Scan for the cell matching the given text and deliver its (X, Y) coordinate at center. 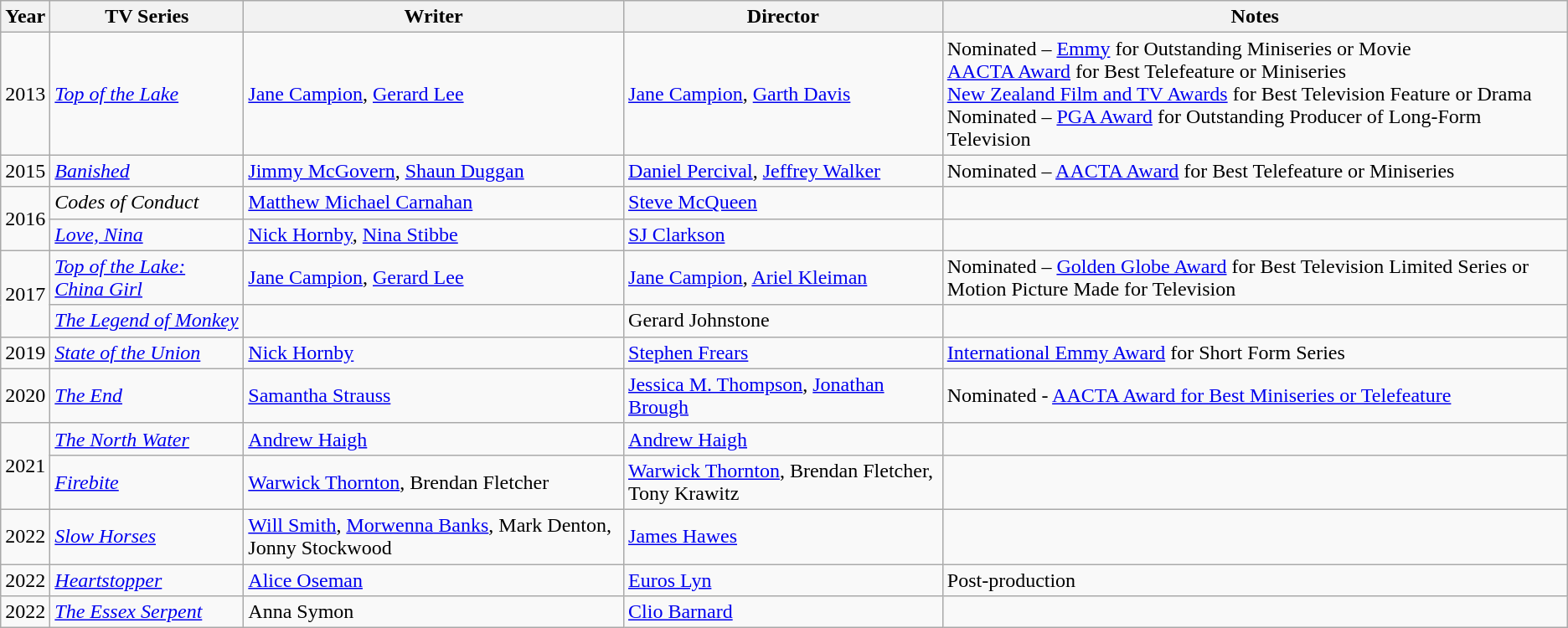
Director (784, 17)
Will Smith, Morwenna Banks, Mark Denton, Jonny Stockwood (434, 536)
2020 (25, 395)
Banished (147, 171)
The North Water (147, 439)
Slow Horses (147, 536)
SJ Clarkson (784, 234)
Stephen Frears (784, 353)
Anna Symon (434, 612)
Matthew Michael Carnahan (434, 203)
Warwick Thornton, Brendan Fletcher (434, 482)
Daniel Percival, Jeffrey Walker (784, 171)
Nominated - AACTA Award for Best Miniseries or Telefeature (1255, 395)
2021 (25, 466)
Jimmy McGovern, Shaun Duggan (434, 171)
2013 (25, 94)
State of the Union (147, 353)
Nick Hornby, Nina Stibbe (434, 234)
Notes (1255, 17)
Nominated – AACTA Award for Best Telefeature or Miniseries (1255, 171)
Post-production (1255, 580)
Steve McQueen (784, 203)
Writer (434, 17)
Jessica M. Thompson, Jonathan Brough (784, 395)
The Legend of Monkey (147, 321)
Jane Campion, Ariel Kleiman (784, 278)
Warwick Thornton, Brendan Fletcher, Tony Krawitz (784, 482)
Nick Hornby (434, 353)
2019 (25, 353)
Gerard Johnstone (784, 321)
James Hawes (784, 536)
Heartstopper (147, 580)
2015 (25, 171)
Jane Campion, Garth Davis (784, 94)
International Emmy Award for Short Form Series (1255, 353)
Top of the Lake: China Girl (147, 278)
TV Series (147, 17)
Nominated – Golden Globe Award for Best Television Limited Series or Motion Picture Made for Television (1255, 278)
2016 (25, 219)
Clio Barnard (784, 612)
The Essex Serpent (147, 612)
Alice Oseman (434, 580)
Firebite (147, 482)
Samantha Strauss (434, 395)
The End (147, 395)
Euros Lyn (784, 580)
Love, Nina (147, 234)
Year (25, 17)
2017 (25, 293)
Codes of Conduct (147, 203)
Top of the Lake (147, 94)
